Identify which cell holds the provided text, then report its [X, Y] central coordinate. 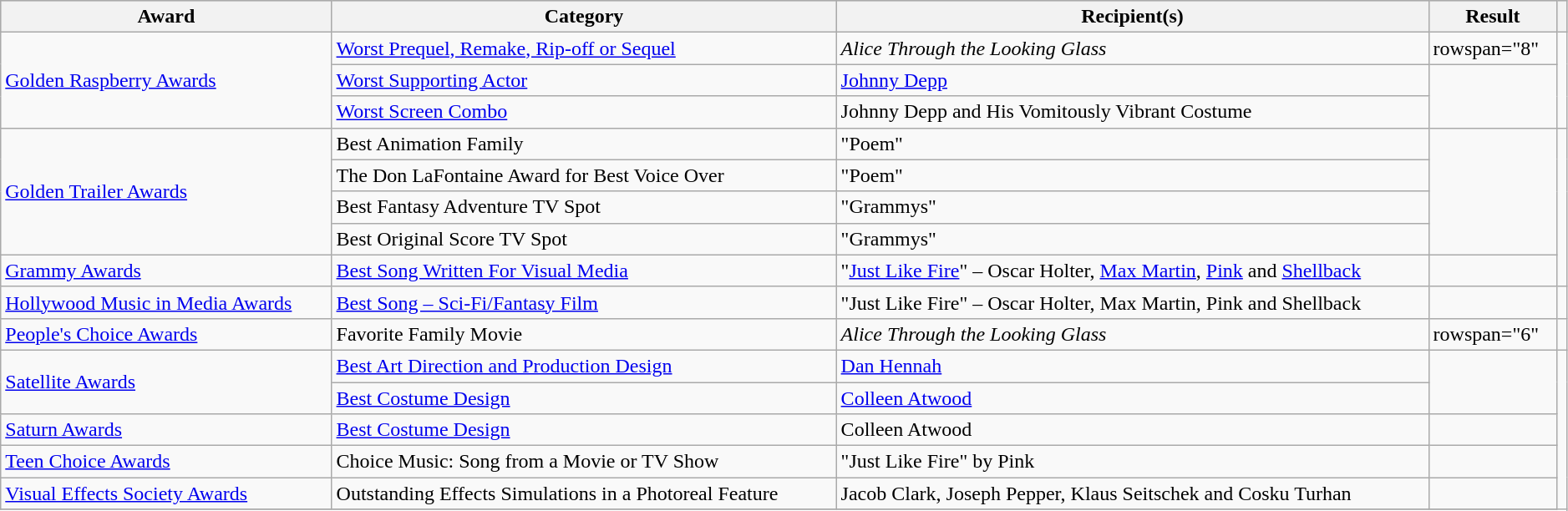
People's Choice Awards [166, 334]
Award [166, 17]
Grammy Awards [166, 271]
Result [1493, 17]
Jacob Clark, Joseph Pepper, Klaus Seitschek and Cosku Turhan [1133, 493]
Hollywood Music in Media Awards [166, 302]
Worst Prequel, Remake, Rip-off or Sequel [584, 48]
Best Art Direction and Production Design [584, 366]
Category [584, 17]
Choice Music: Song from a Movie or TV Show [584, 462]
rowspan="8" [1493, 48]
Best Fantasy Adventure TV Spot [584, 207]
Johnny Depp and His Vomitously Vibrant Costume [1133, 112]
Golden Raspberry Awards [166, 80]
Best Song Written For Visual Media [584, 271]
Worst Supporting Actor [584, 80]
Best Original Score TV Spot [584, 239]
Favorite Family Movie [584, 334]
Johnny Depp [1133, 80]
Recipient(s) [1133, 17]
rowspan="6" [1493, 334]
Best Song – Sci-Fi/Fantasy Film [584, 302]
Visual Effects Society Awards [166, 493]
Satellite Awards [166, 382]
"Just Like Fire" by Pink [1133, 462]
Worst Screen Combo [584, 112]
Outstanding Effects Simulations in a Photoreal Feature [584, 493]
Dan Hennah [1133, 366]
Teen Choice Awards [166, 462]
Best Animation Family [584, 144]
Saturn Awards [166, 430]
The Don LaFontaine Award for Best Voice Over [584, 175]
Golden Trailer Awards [166, 191]
